Output the [X, Y] coordinate of the center of the cell containing the given text.  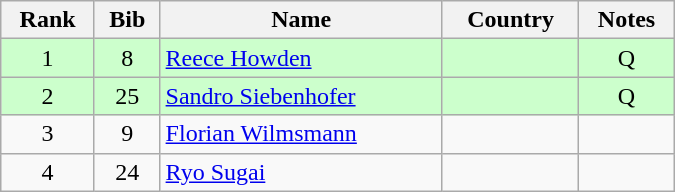
2 [48, 96]
Sandro Siebenhofer [301, 96]
Notes [626, 20]
Rank [48, 20]
24 [127, 172]
Reece Howden [301, 58]
1 [48, 58]
Florian Wilmsmann [301, 134]
4 [48, 172]
3 [48, 134]
8 [127, 58]
9 [127, 134]
Name [301, 20]
Ryo Sugai [301, 172]
Country [510, 20]
25 [127, 96]
Bib [127, 20]
